Identify which cell holds the provided text, then report its (x, y) central coordinate. 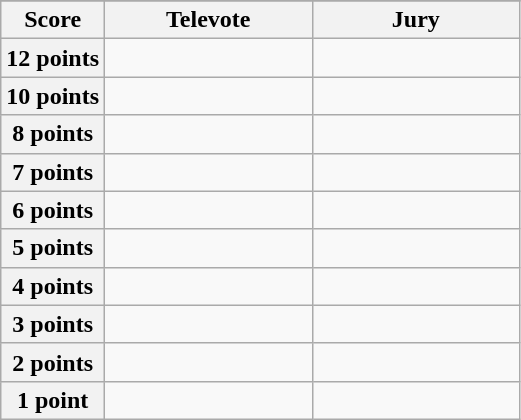
2 points (53, 362)
3 points (53, 324)
8 points (53, 134)
12 points (53, 58)
10 points (53, 96)
6 points (53, 210)
Jury (416, 20)
Televote (209, 20)
1 point (53, 400)
5 points (53, 248)
Score (53, 20)
7 points (53, 172)
4 points (53, 286)
